Determine the (x, y) coordinate at the center of the cell enclosing the given text.  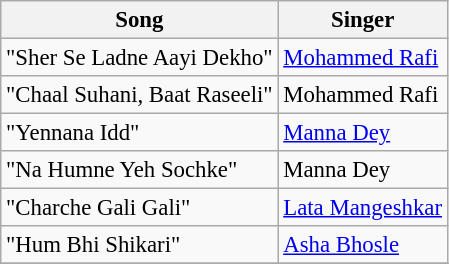
"Yennana Idd" (140, 133)
"Na Humne Yeh Sochke" (140, 170)
Singer (362, 20)
"Chaal Suhani, Baat Raseeli" (140, 95)
Asha Bhosle (362, 245)
"Hum Bhi Shikari" (140, 245)
"Sher Se Ladne Aayi Dekho" (140, 58)
Lata Mangeshkar (362, 208)
Song (140, 20)
"Charche Gali Gali" (140, 208)
